Locate the cell with the specified text and output its (X, Y) center coordinate. 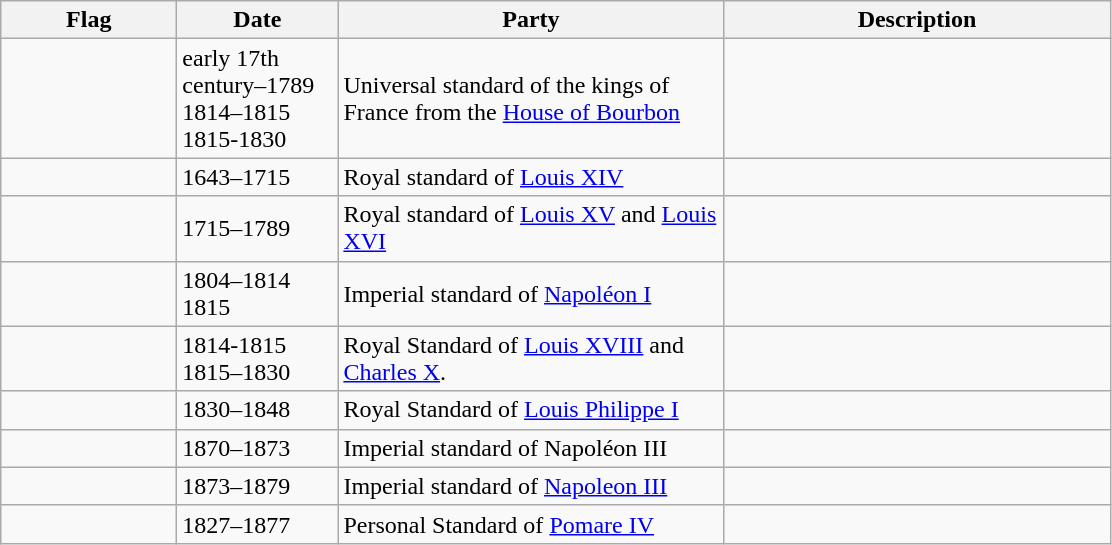
Royal Standard of Louis XVIII and Charles X. (531, 358)
Royal standard of Louis XV and Louis XVI (531, 228)
1715–1789 (258, 228)
Royal Standard of Louis Philippe I (531, 410)
1827–1877 (258, 524)
Imperial standard of Napoleon III (531, 486)
Imperial standard of Napoléon III (531, 448)
Personal Standard of Pomare IV (531, 524)
1830–1848 (258, 410)
1870–1873 (258, 448)
1804–1814 1815 (258, 294)
early 17th century–1789 1814–1815 1815-1830 (258, 98)
1873–1879 (258, 486)
Universal standard of the kings of France from the House of Bourbon (531, 98)
Party (531, 20)
Description (917, 20)
Imperial standard of Napoléon I (531, 294)
Flag (89, 20)
1814-1815 1815–1830 (258, 358)
1643–1715 (258, 177)
Royal standard of Louis XIV (531, 177)
Date (258, 20)
